Capture the cell that displays the provided text and extract its [x, y] central coordinate. 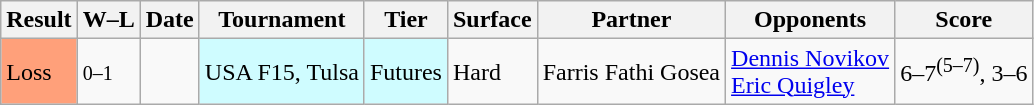
6–7(5–7), 3–6 [964, 72]
Tournament [282, 20]
Farris Fathi Gosea [631, 72]
Hard [492, 72]
Dennis Novikov Eric Quigley [810, 72]
0–1 [108, 72]
Score [964, 20]
Futures [406, 72]
Date [170, 20]
W–L [108, 20]
Partner [631, 20]
Tier [406, 20]
USA F15, Tulsa [282, 72]
Result [39, 20]
Surface [492, 20]
Loss [39, 72]
Opponents [810, 20]
